Output the [X, Y] coordinate of the center of the cell containing the given text.  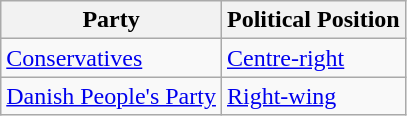
Conservatives [112, 58]
Right-wing [313, 96]
Party [112, 20]
Danish People's Party [112, 96]
Centre-right [313, 58]
Political Position [313, 20]
